For the text-containing cell, return its midpoint in (X, Y) coordinate format. 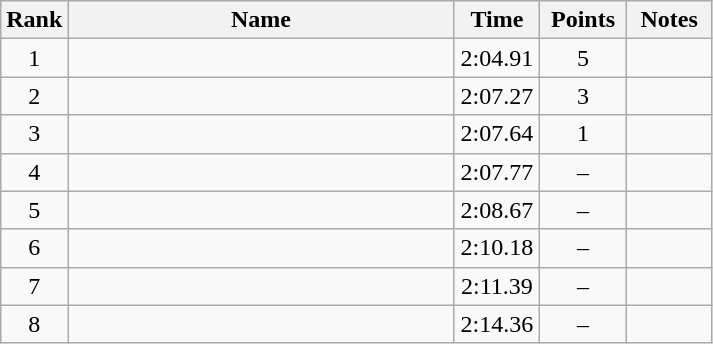
4 (34, 172)
Rank (34, 20)
2:07.77 (497, 172)
2:07.64 (497, 134)
Time (497, 20)
2:14.36 (497, 324)
2:04.91 (497, 58)
2 (34, 96)
6 (34, 248)
2:11.39 (497, 286)
7 (34, 286)
2:10.18 (497, 248)
2:08.67 (497, 210)
Points (583, 20)
8 (34, 324)
2:07.27 (497, 96)
Notes (669, 20)
Name (261, 20)
